Return (X, Y) of the center of cell containing provided text 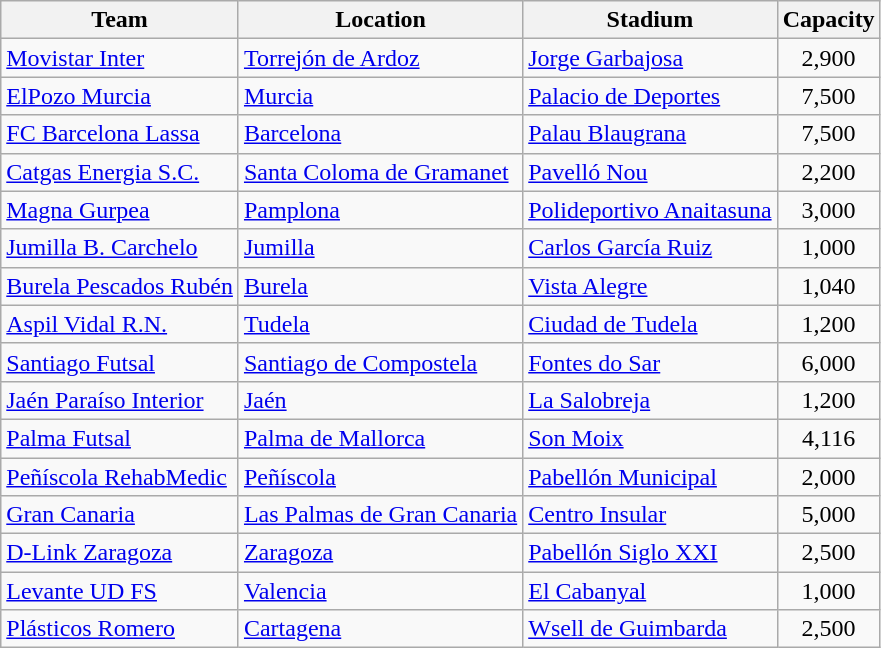
3,000 (828, 210)
Palma Futsal (120, 438)
Movistar Inter (120, 58)
Palma de Mallorca (380, 438)
5,000 (828, 515)
Catgas Energia S.C. (120, 172)
Las Palmas de Gran Canaria (380, 515)
Magna Gurpea (120, 210)
La Salobreja (650, 400)
4,116 (828, 438)
Jumilla B. Carchelo (120, 248)
Gran Canaria (120, 515)
Pavelló Nou (650, 172)
Polideportivo Anaitasuna (650, 210)
6,000 (828, 362)
1,040 (828, 286)
Tudela (380, 324)
Capacity (828, 20)
Jaén (380, 400)
Torrejón de Ardoz (380, 58)
Barcelona (380, 134)
2,200 (828, 172)
Location (380, 20)
Son Moix (650, 438)
FC Barcelona Lassa (120, 134)
Santiago de Compostela (380, 362)
Pamplona (380, 210)
Aspil Vidal R.N. (120, 324)
Fontes do Sar (650, 362)
Carlos García Ruiz (650, 248)
Vista Alegre (650, 286)
Palau Blaugrana (650, 134)
2,000 (828, 477)
Cartagena (380, 629)
Peñíscola RehabMedic (120, 477)
Stadium (650, 20)
ElPozo Murcia (120, 96)
D-Link Zaragoza (120, 553)
Pabellón Siglo XXI (650, 553)
Santa Coloma de Gramanet (380, 172)
Burela (380, 286)
Jumilla (380, 248)
Wsell de Guimbarda (650, 629)
Murcia (380, 96)
El Cabanyal (650, 591)
Palacio de Deportes (650, 96)
Jaén Paraíso Interior (120, 400)
Centro Insular (650, 515)
Peñíscola (380, 477)
2,900 (828, 58)
Burela Pescados Rubén (120, 286)
Valencia (380, 591)
Levante UD FS (120, 591)
Pabellón Municipal (650, 477)
Team (120, 20)
Ciudad de Tudela (650, 324)
Santiago Futsal (120, 362)
Jorge Garbajosa (650, 58)
Zaragoza (380, 553)
Plásticos Romero (120, 629)
